Capture the cell that displays the provided text and extract its [X, Y] central coordinate. 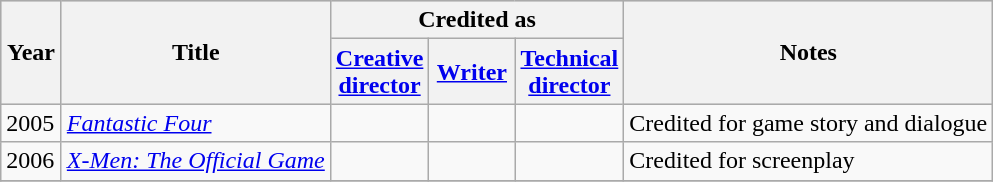
2005 [32, 123]
Title [196, 52]
Year [32, 52]
Technical director [570, 72]
X-Men: The Official Game [196, 161]
Writer [472, 72]
2006 [32, 161]
Credited for screenplay [808, 161]
Fantastic Four [196, 123]
Notes [808, 52]
Credited as [477, 20]
Creative director [380, 72]
Credited for game story and dialogue [808, 123]
